Find where the given text appears and provide that cell's center as (x, y) coordinate. 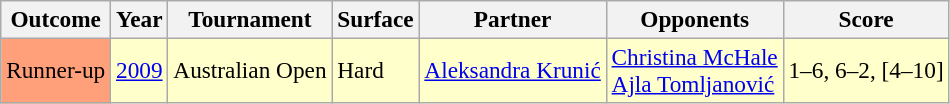
1–6, 6–2, [4–10] (866, 70)
Australian Open (250, 70)
Surface (376, 19)
2009 (140, 70)
Outcome (56, 19)
Aleksandra Krunić (512, 70)
Runner-up (56, 70)
Score (866, 19)
Hard (376, 70)
Partner (512, 19)
Tournament (250, 19)
Opponents (694, 19)
Christina McHale Ajla Tomljanović (694, 70)
Year (140, 19)
